Output the [X, Y] coordinate of the center of the cell containing the given text.  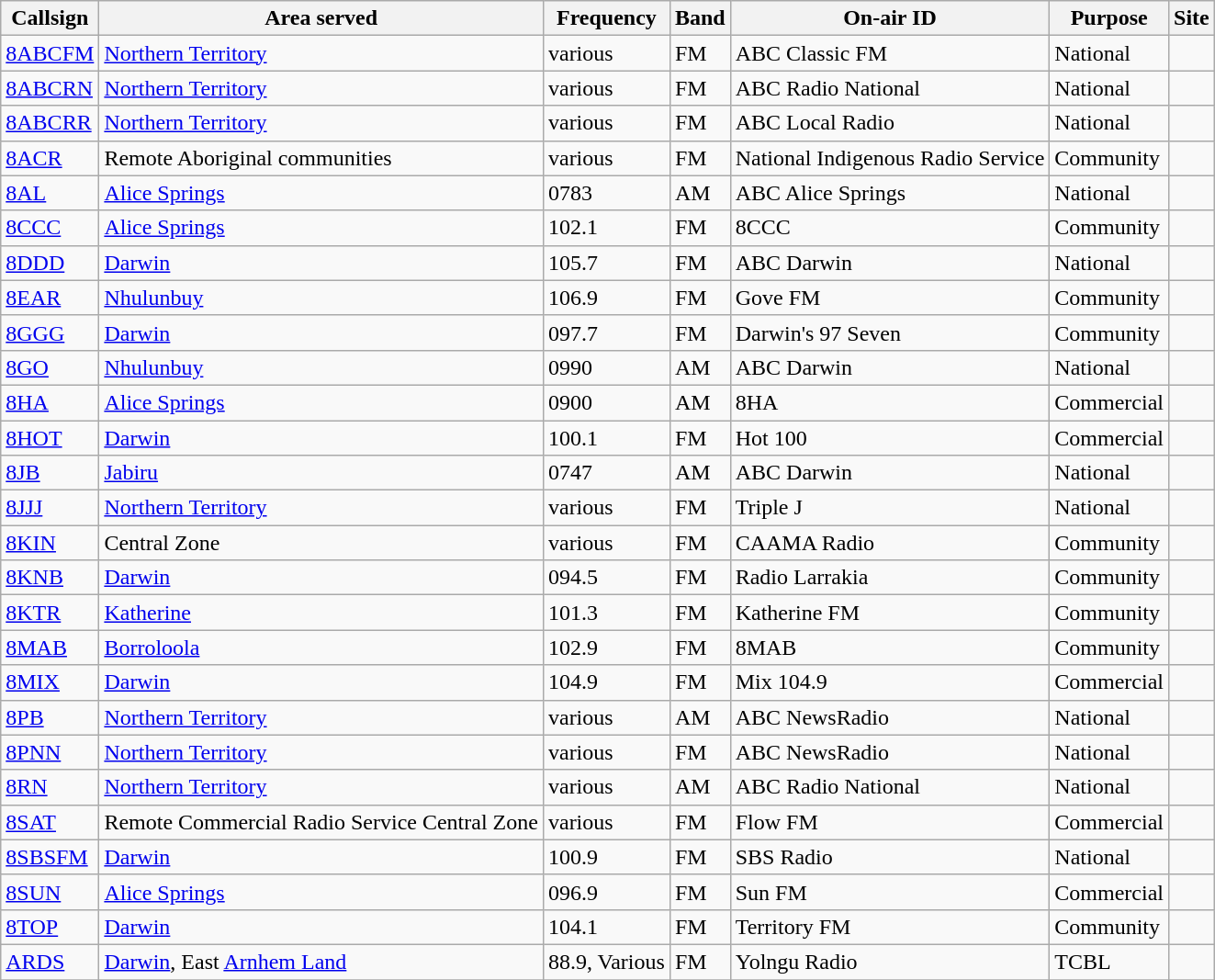
094.5 [606, 578]
ABC Classic FM [890, 53]
101.3 [606, 613]
0900 [606, 402]
100.1 [606, 438]
8KNB [50, 578]
0747 [606, 473]
104.9 [606, 682]
Remote Commercial Radio Service Central Zone [321, 822]
8ACR [50, 158]
8JB [50, 473]
102.1 [606, 228]
Radio Larrakia [890, 578]
8ABCFM [50, 53]
102.9 [606, 648]
Borroloola [321, 648]
8SBSFM [50, 857]
CAAMA Radio [890, 543]
Gove FM [890, 298]
8PB [50, 717]
8AL [50, 193]
8HOT [50, 438]
Yolngu Radio [890, 962]
Mix 104.9 [890, 682]
105.7 [606, 263]
Darwin's 97 Seven [890, 332]
ABC Local Radio [890, 123]
ARDS [50, 962]
8GGG [50, 332]
097.7 [606, 332]
Katherine FM [890, 613]
8ABCRN [50, 88]
Frequency [606, 18]
104.1 [606, 927]
Hot 100 [890, 438]
0990 [606, 367]
8GO [50, 367]
Remote Aboriginal communities [321, 158]
100.9 [606, 857]
Sun FM [890, 892]
Territory FM [890, 927]
Darwin, East Arnhem Land [321, 962]
Band [700, 18]
0783 [606, 193]
Site [1192, 18]
ABC Alice Springs [890, 193]
Flow FM [890, 822]
Jabiru [321, 473]
Central Zone [321, 543]
8KTR [50, 613]
8MIX [50, 682]
Triple J [890, 508]
Callsign [50, 18]
8ABCRR [50, 123]
TCBL [1109, 962]
Purpose [1109, 18]
8SAT [50, 822]
8EAR [50, 298]
8PNN [50, 752]
8DDD [50, 263]
8JJJ [50, 508]
88.9, Various [606, 962]
8RN [50, 787]
On-air ID [890, 18]
8KIN [50, 543]
8SUN [50, 892]
096.9 [606, 892]
SBS Radio [890, 857]
Katherine [321, 613]
Area served [321, 18]
National Indigenous Radio Service [890, 158]
106.9 [606, 298]
8TOP [50, 927]
